Determine the (X, Y) coordinate at the center of the cell enclosing the given text.  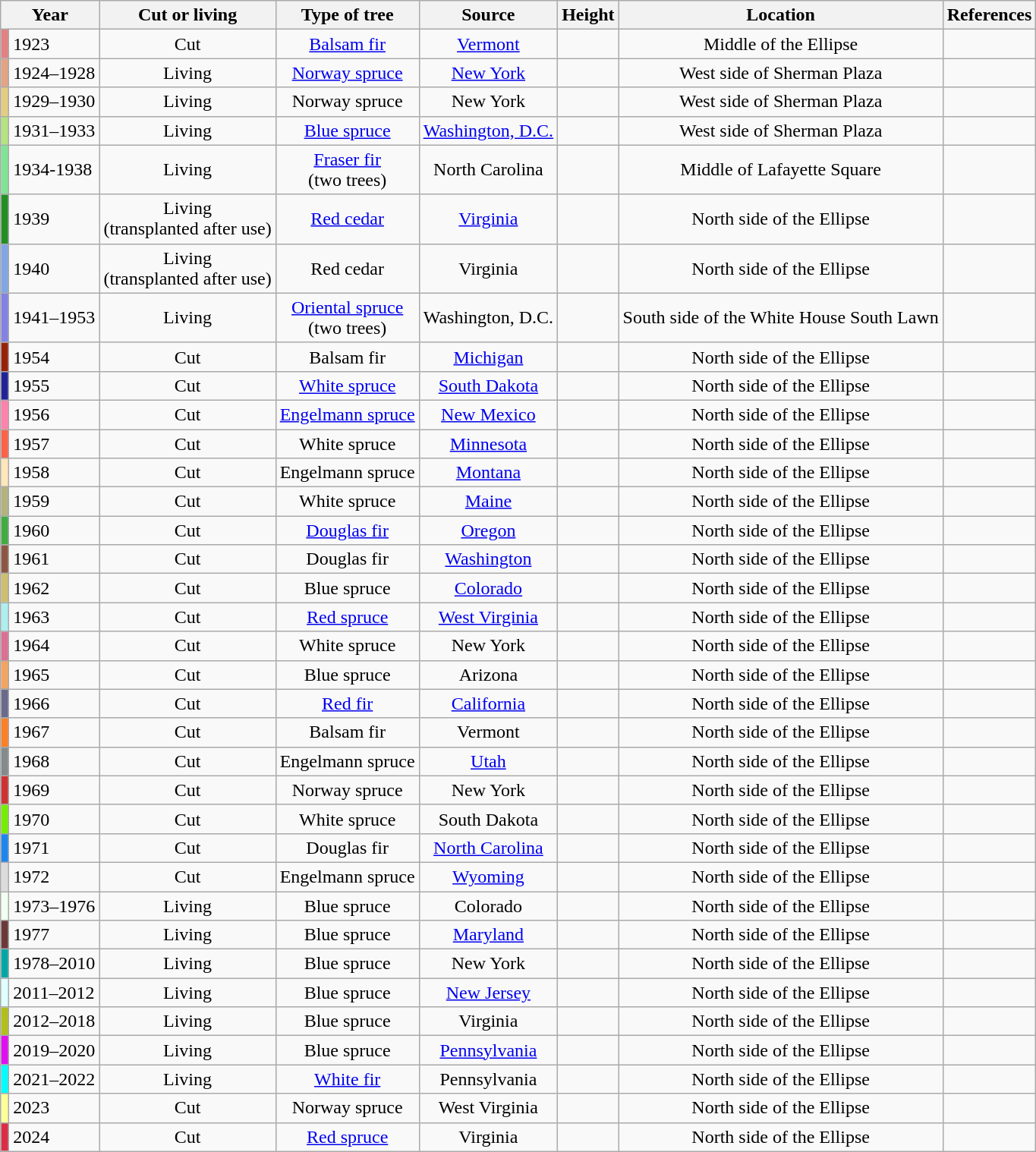
1978–2010 (55, 964)
1969 (55, 790)
1962 (55, 588)
1923 (55, 44)
1964 (55, 646)
1924–1928 (55, 73)
1957 (55, 444)
1961 (55, 559)
Montana (488, 473)
1929–1930 (55, 102)
1934-1938 (55, 170)
Oregon (488, 530)
Utah (488, 761)
2012–2018 (55, 1021)
Maine (488, 502)
Cut or living (187, 15)
1956 (55, 414)
South side of the White House South Lawn (780, 317)
Year (50, 15)
1966 (55, 703)
Oriental spruce(two trees) (348, 317)
1958 (55, 473)
Maryland (488, 935)
Height (588, 15)
References (990, 15)
1959 (55, 502)
1967 (55, 732)
Wyoming (488, 877)
1977 (55, 935)
White fir (348, 1079)
Washington (488, 559)
Location (780, 15)
1931–1933 (55, 131)
2011–2012 (55, 993)
Red fir (348, 703)
Michigan (488, 357)
2019–2020 (55, 1050)
Minnesota (488, 444)
Middle of Lafayette Square (780, 170)
2021–2022 (55, 1079)
1968 (55, 761)
California (488, 703)
New Mexico (488, 414)
2024 (55, 1137)
2023 (55, 1108)
Fraser fir(two trees) (348, 170)
New Jersey (488, 993)
1939 (55, 219)
Source (488, 15)
Arizona (488, 675)
1972 (55, 877)
Middle of the Ellipse (780, 44)
1970 (55, 819)
1963 (55, 617)
1971 (55, 848)
1955 (55, 386)
1973–1976 (55, 905)
1965 (55, 675)
Type of tree (348, 15)
1940 (55, 269)
1954 (55, 357)
1941–1953 (55, 317)
1960 (55, 530)
